Extract the [x, y] coordinate from the center of the cell holding the provided text.  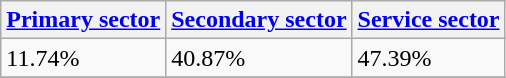
47.39% [428, 58]
Secondary sector [259, 20]
11.74% [84, 58]
Primary sector [84, 20]
40.87% [259, 58]
Service sector [428, 20]
